Search for the cell housing the specified text and yield its (X, Y) center coordinate. 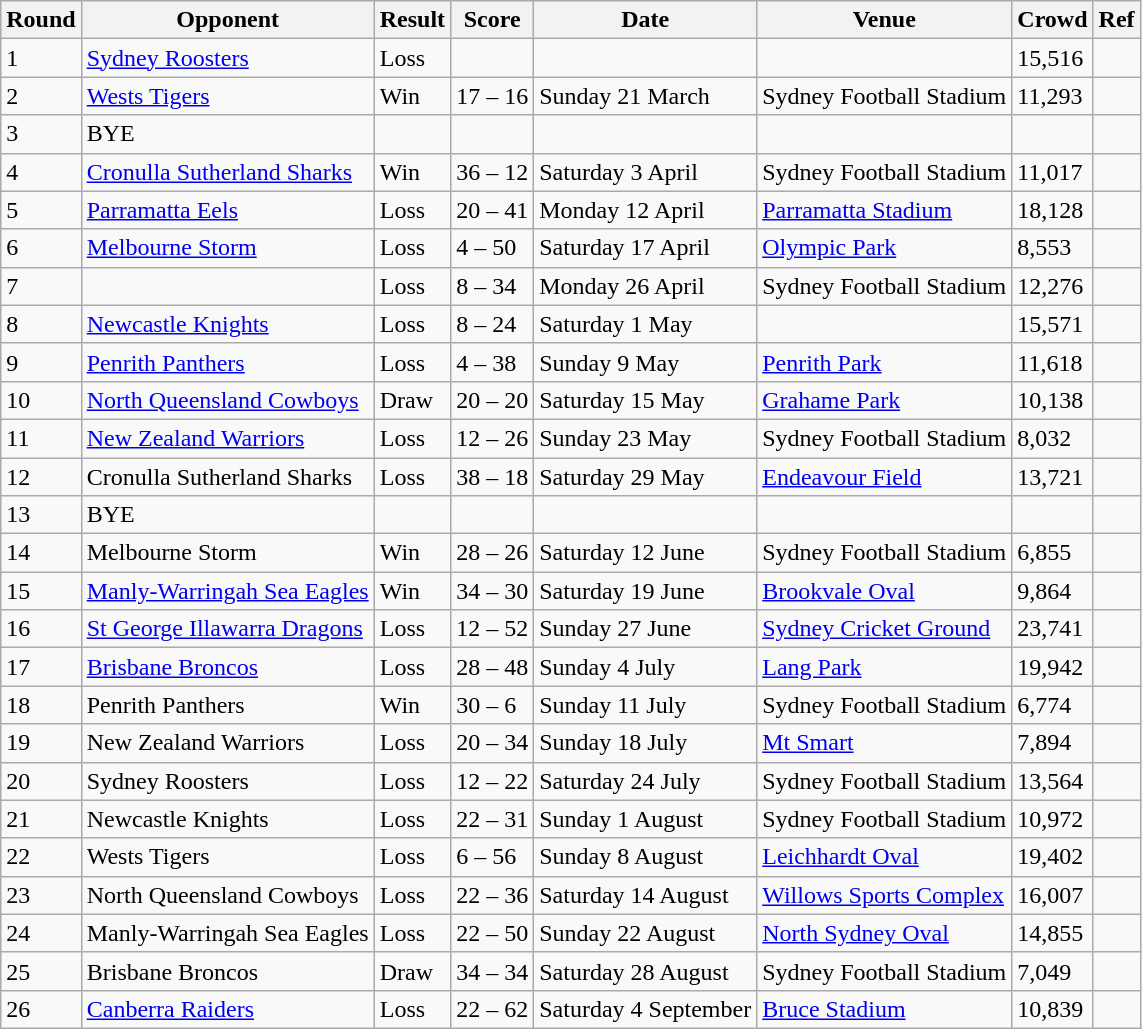
10 (41, 400)
Sunday 18 July (646, 743)
4 – 38 (492, 362)
20 – 41 (492, 210)
11,017 (1052, 172)
7 (41, 286)
Crowd (1052, 20)
12 – 26 (492, 438)
14,855 (1052, 933)
Saturday 29 May (646, 477)
Venue (884, 20)
6 (41, 248)
3 (41, 134)
Olympic Park (884, 248)
Opponent (228, 20)
Sunday 9 May (646, 362)
Lang Park (884, 667)
12 – 22 (492, 781)
Result (412, 20)
10,972 (1052, 819)
Sydney Cricket Ground (884, 629)
26 (41, 1009)
13 (41, 515)
Endeavour Field (884, 477)
16 (41, 629)
17 – 16 (492, 96)
13,721 (1052, 477)
4 (41, 172)
8,032 (1052, 438)
Saturday 17 April (646, 248)
11 (41, 438)
12 – 52 (492, 629)
20 (41, 781)
23,741 (1052, 629)
11,293 (1052, 96)
30 – 6 (492, 705)
Sunday 4 July (646, 667)
Mt Smart (884, 743)
Penrith Park (884, 362)
Saturday 24 July (646, 781)
6,855 (1052, 553)
Parramatta Stadium (884, 210)
Sunday 11 July (646, 705)
12,276 (1052, 286)
Brookvale Oval (884, 591)
Saturday 14 August (646, 895)
13,564 (1052, 781)
Saturday 4 September (646, 1009)
10,839 (1052, 1009)
8,553 (1052, 248)
Saturday 1 May (646, 324)
16,007 (1052, 895)
Parramatta Eels (228, 210)
15 (41, 591)
Saturday 19 June (646, 591)
34 – 34 (492, 971)
20 – 34 (492, 743)
38 – 18 (492, 477)
2 (41, 96)
34 – 30 (492, 591)
Saturday 3 April (646, 172)
Monday 12 April (646, 210)
17 (41, 667)
22 – 31 (492, 819)
28 – 26 (492, 553)
24 (41, 933)
Willows Sports Complex (884, 895)
21 (41, 819)
8 – 24 (492, 324)
Saturday 12 June (646, 553)
36 – 12 (492, 172)
Leichhardt Oval (884, 857)
14 (41, 553)
19 (41, 743)
Date (646, 20)
28 – 48 (492, 667)
Sunday 22 August (646, 933)
8 – 34 (492, 286)
22 (41, 857)
7,894 (1052, 743)
Canberra Raiders (228, 1009)
Ref (1116, 20)
10,138 (1052, 400)
Sunday 23 May (646, 438)
4 – 50 (492, 248)
25 (41, 971)
North Sydney Oval (884, 933)
Bruce Stadium (884, 1009)
Sunday 1 August (646, 819)
Monday 26 April (646, 286)
18 (41, 705)
6 – 56 (492, 857)
12 (41, 477)
22 – 36 (492, 895)
Sunday 8 August (646, 857)
18,128 (1052, 210)
9 (41, 362)
1 (41, 58)
Saturday 28 August (646, 971)
5 (41, 210)
6,774 (1052, 705)
22 – 50 (492, 933)
22 – 62 (492, 1009)
20 – 20 (492, 400)
Score (492, 20)
19,402 (1052, 857)
7,049 (1052, 971)
Sunday 21 March (646, 96)
Saturday 15 May (646, 400)
15,571 (1052, 324)
St George Illawarra Dragons (228, 629)
11,618 (1052, 362)
8 (41, 324)
15,516 (1052, 58)
19,942 (1052, 667)
Grahame Park (884, 400)
Round (41, 20)
9,864 (1052, 591)
Sunday 27 June (646, 629)
23 (41, 895)
